Return the [x, y] coordinate for the center point of the cell that contains the specified text.  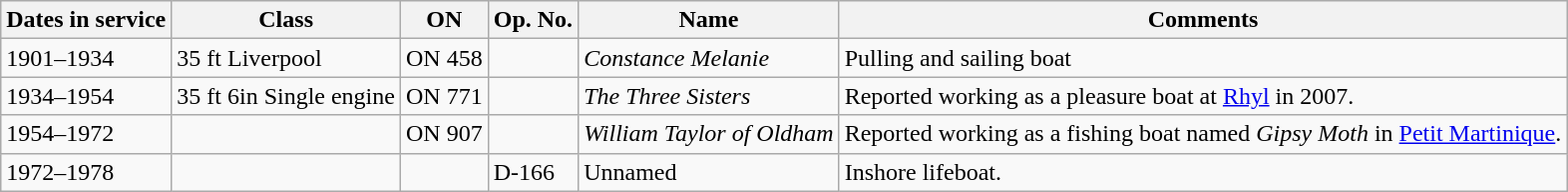
1972–1978 [86, 172]
Name [709, 20]
William Taylor of Oldham [709, 134]
ON 771 [444, 96]
D-166 [533, 172]
1954–1972 [86, 134]
Op. No. [533, 20]
35 ft Liverpool [286, 58]
Unnamed [709, 172]
Inshore lifeboat. [1203, 172]
1901–1934 [86, 58]
ON 458 [444, 58]
1934–1954 [86, 96]
ON [444, 20]
Reported working as a fishing boat named Gipsy Moth in Petit Martinique. [1203, 134]
The Three Sisters [709, 96]
ON 907 [444, 134]
Constance Melanie [709, 58]
Reported working as a pleasure boat at Rhyl in 2007. [1203, 96]
Class [286, 20]
35 ft 6in Single engine [286, 96]
Comments [1203, 20]
Dates in service [86, 20]
Pulling and sailing boat [1203, 58]
